For the text-containing cell, return its midpoint in (x, y) coordinate format. 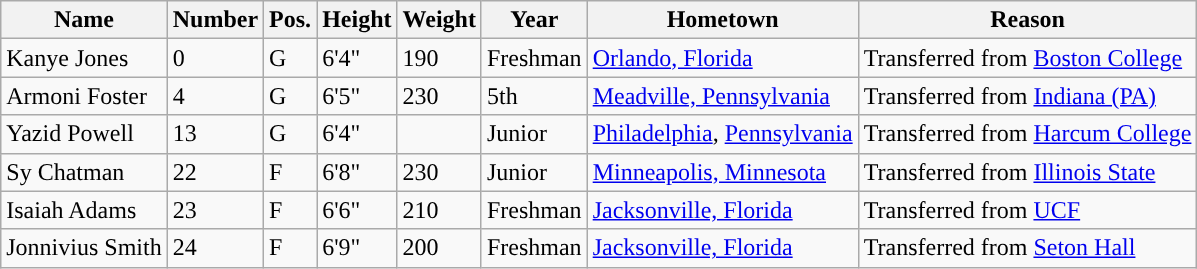
Philadelphia, Pennsylvania (722, 134)
4 (215, 96)
Minneapolis, Minnesota (722, 172)
Armoni Foster (84, 96)
Pos. (290, 20)
190 (439, 58)
Meadville, Pennsylvania (722, 96)
Sy Chatman (84, 172)
Weight (439, 20)
Kanye Jones (84, 58)
Jonnivius Smith (84, 248)
Height (357, 20)
Year (534, 20)
24 (215, 248)
5th (534, 96)
6'9" (357, 248)
Transferred from Boston College (1028, 58)
6'5" (357, 96)
200 (439, 248)
Number (215, 20)
Reason (1028, 20)
13 (215, 134)
Orlando, Florida (722, 58)
Transferred from Illinois State (1028, 172)
Name (84, 20)
0 (215, 58)
210 (439, 210)
6'8" (357, 172)
Transferred from UCF (1028, 210)
Transferred from Harcum College (1028, 134)
Transferred from Seton Hall (1028, 248)
Hometown (722, 20)
Transferred from Indiana (PA) (1028, 96)
23 (215, 210)
Yazid Powell (84, 134)
6'6" (357, 210)
Isaiah Adams (84, 210)
22 (215, 172)
